Return (x, y) of the center of cell containing provided text 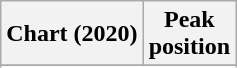
Chart (2020) (72, 34)
Peakposition (189, 34)
